Search for the cell housing the specified text and yield its (X, Y) center coordinate. 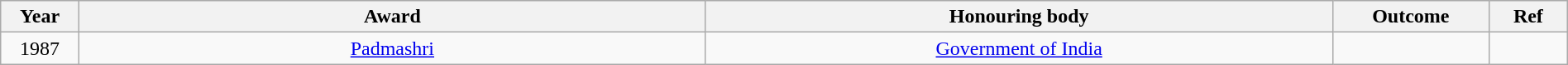
1987 (40, 48)
Government of India (1019, 48)
Ref (1528, 17)
Award (392, 17)
Outcome (1411, 17)
Padmashri (392, 48)
Honouring body (1019, 17)
Year (40, 17)
